Return [X, Y] of the center of cell containing provided text 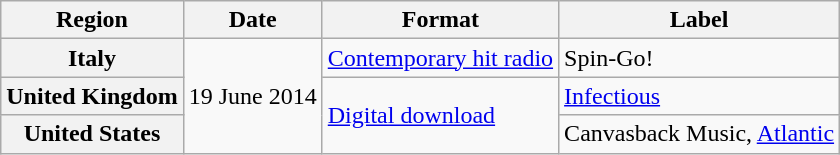
United States [92, 134]
Region [92, 20]
Date [252, 20]
Italy [92, 58]
Format [440, 20]
19 June 2014 [252, 96]
Canvasback Music, Atlantic [700, 134]
Contemporary hit radio [440, 58]
United Kingdom [92, 96]
Spin-Go! [700, 58]
Infectious [700, 96]
Label [700, 20]
Digital download [440, 115]
